Scan for the cell matching the given text and deliver its [x, y] coordinate at center. 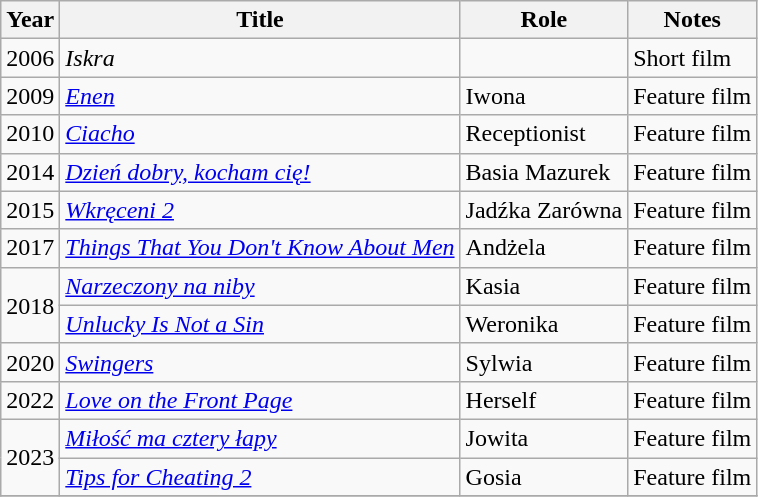
Narzeczony na niby [260, 286]
Love on the Front Page [260, 400]
2009 [30, 96]
Iwona [544, 96]
Jowita [544, 438]
Things That You Don't Know About Men [260, 248]
Tips for Cheating 2 [260, 477]
Short film [692, 58]
Miłość ma cztery łapy [260, 438]
Kasia [544, 286]
2006 [30, 58]
2023 [30, 457]
Andżela [544, 248]
2017 [30, 248]
Weronika [544, 324]
Ciacho [260, 134]
Unlucky Is Not a Sin [260, 324]
2015 [30, 210]
Herself [544, 400]
2022 [30, 400]
Wkręceni 2 [260, 210]
Notes [692, 20]
Swingers [260, 362]
Enen [260, 96]
2010 [30, 134]
2020 [30, 362]
Basia Mazurek [544, 172]
Year [30, 20]
Dzień dobry, kocham cię! [260, 172]
Role [544, 20]
2018 [30, 305]
Receptionist [544, 134]
Sylwia [544, 362]
Gosia [544, 477]
Jadźka Zarówna [544, 210]
2014 [30, 172]
Title [260, 20]
Iskra [260, 58]
